Capture the cell that displays the provided text and extract its (X, Y) central coordinate. 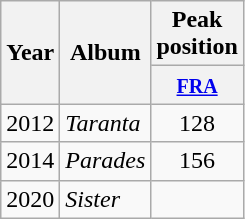
2012 (30, 123)
Peakposition (197, 34)
Taranta (106, 123)
Year (30, 52)
Sister (106, 199)
156 (197, 161)
128 (197, 123)
Parades (106, 161)
2014 (30, 161)
2020 (30, 199)
Album (106, 52)
FRA (197, 85)
